From the cell containing the given text, extract its center point as (X, Y) coordinate. 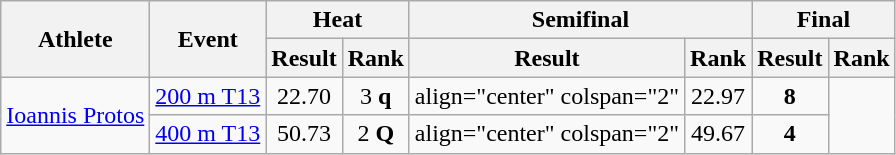
8 (790, 96)
2 Q (376, 134)
Semifinal (580, 20)
22.70 (304, 96)
Event (208, 39)
Ioannis Protos (76, 115)
49.67 (718, 134)
4 (790, 134)
22.97 (718, 96)
Heat (338, 20)
50.73 (304, 134)
Final (824, 20)
400 m T13 (208, 134)
3 q (376, 96)
Athlete (76, 39)
200 m T13 (208, 96)
